For the text-containing cell, return its midpoint in (x, y) coordinate format. 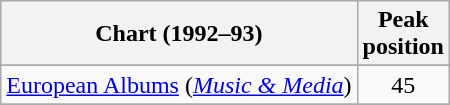
European Albums (Music & Media) (179, 85)
Peakposition (403, 34)
45 (403, 85)
Chart (1992–93) (179, 34)
